Determine the [x, y] coordinate at the center of the cell enclosing the given text.  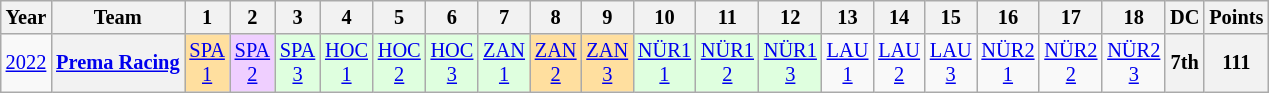
SPA1 [206, 63]
11 [728, 17]
DC [1184, 17]
1 [206, 17]
Year [26, 17]
13 [848, 17]
2 [252, 17]
111 [1236, 63]
HOC1 [346, 63]
ZAN1 [504, 63]
NÜR22 [1070, 63]
HOC2 [400, 63]
12 [790, 17]
8 [556, 17]
18 [1134, 17]
SPA3 [298, 63]
Points [1236, 17]
NÜR11 [664, 63]
10 [664, 17]
6 [452, 17]
3 [298, 17]
2022 [26, 63]
ZAN3 [607, 63]
HOC3 [452, 63]
NÜR12 [728, 63]
LAU3 [951, 63]
7 [504, 17]
4 [346, 17]
9 [607, 17]
LAU2 [899, 63]
NÜR13 [790, 63]
17 [1070, 17]
Prema Racing [118, 63]
NÜR23 [1134, 63]
LAU1 [848, 63]
Team [118, 17]
NÜR21 [1008, 63]
ZAN2 [556, 63]
SPA2 [252, 63]
14 [899, 17]
15 [951, 17]
5 [400, 17]
7th [1184, 63]
16 [1008, 17]
